Detect which cell encompasses the target text, then output its (X, Y) center coordinate. 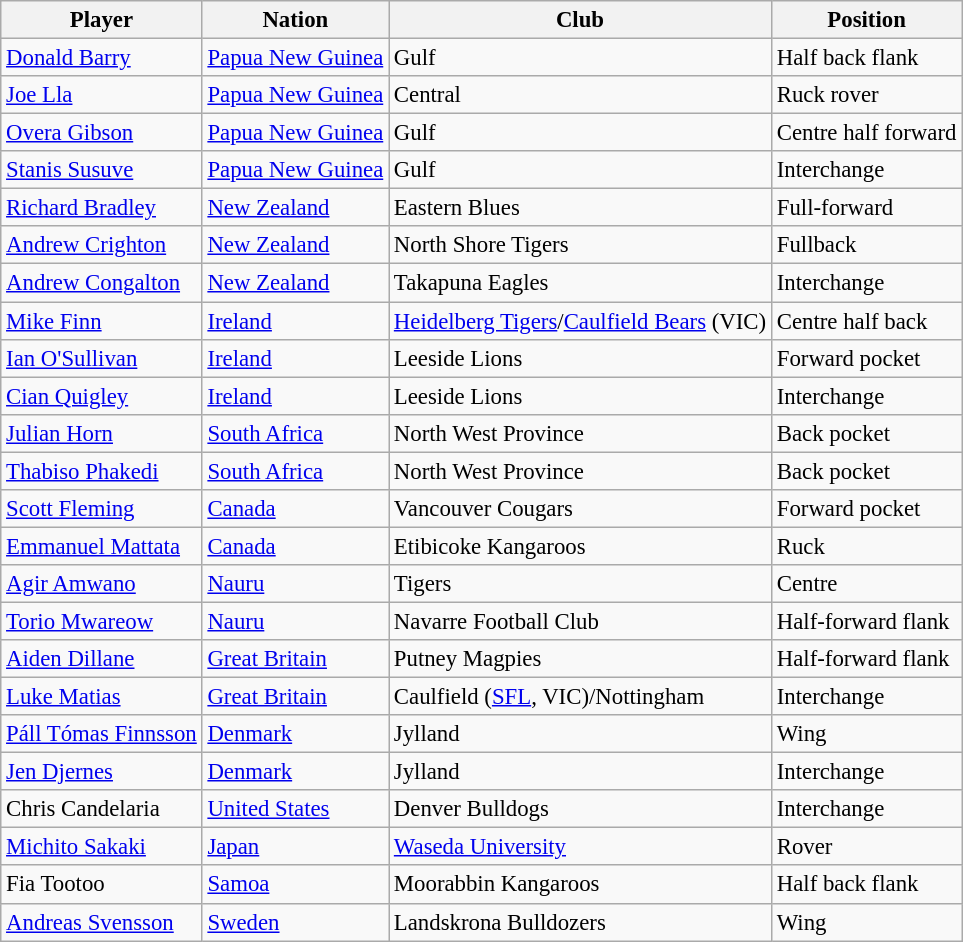
Emmanuel Mattata (102, 546)
Julian Horn (102, 433)
Chris Candelaria (102, 809)
Full-forward (866, 208)
Jen Djernes (102, 772)
Putney Magpies (580, 659)
Etibicoke Kangaroos (580, 546)
Sweden (295, 922)
Andreas Svensson (102, 922)
Aiden Dillane (102, 659)
United States (295, 809)
Luke Matias (102, 697)
Richard Bradley (102, 208)
Agir Amwano (102, 584)
Central (580, 95)
Thabiso Phakedi (102, 471)
Centre half back (866, 321)
Caulfield (SFL, VIC)/Nottingham (580, 697)
Fullback (866, 245)
Fia Tootoo (102, 885)
Denver Bulldogs (580, 809)
Waseda University (580, 847)
Stanis Susuve (102, 170)
Ian O'Sullivan (102, 358)
Scott Fleming (102, 509)
Cian Quigley (102, 396)
Vancouver Cougars (580, 509)
Centre half forward (866, 133)
Michito Sakaki (102, 847)
Samoa (295, 885)
Heidelberg Tigers/Caulfield Bears (VIC) (580, 321)
Eastern Blues (580, 208)
Rover (866, 847)
Andrew Crighton (102, 245)
North Shore Tigers (580, 245)
Andrew Congalton (102, 283)
Torio Mwareow (102, 621)
Joe Lla (102, 95)
Overa Gibson (102, 133)
Japan (295, 847)
Ruck rover (866, 95)
Ruck (866, 546)
Position (866, 20)
Club (580, 20)
Takapuna Eagles (580, 283)
Tigers (580, 584)
Centre (866, 584)
Páll Tómas Finnsson (102, 734)
Landskrona Bulldozers (580, 922)
Nation (295, 20)
Player (102, 20)
Donald Barry (102, 58)
Moorabbin Kangaroos (580, 885)
Navarre Football Club (580, 621)
Mike Finn (102, 321)
